Provide the [X, Y] coordinate of the cell's center where the given text is located.  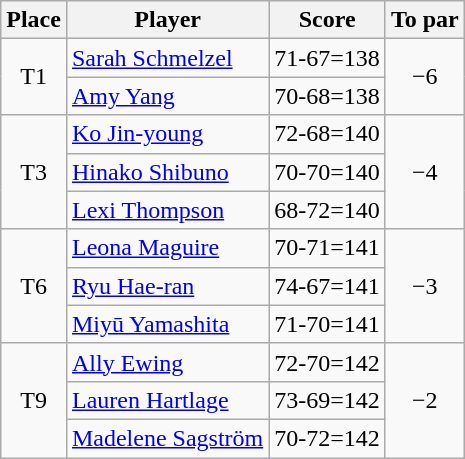
Leona Maguire [167, 248]
−6 [424, 77]
T9 [34, 400]
68-72=140 [328, 210]
−3 [424, 286]
Madelene Sagström [167, 438]
Lexi Thompson [167, 210]
71-70=141 [328, 324]
Sarah Schmelzel [167, 58]
70-70=140 [328, 172]
T6 [34, 286]
71-67=138 [328, 58]
T3 [34, 172]
Lauren Hartlage [167, 400]
Player [167, 20]
74-67=141 [328, 286]
72-68=140 [328, 134]
72-70=142 [328, 362]
Ryu Hae-ran [167, 286]
−2 [424, 400]
70-68=138 [328, 96]
To par [424, 20]
Ally Ewing [167, 362]
T1 [34, 77]
Hinako Shibuno [167, 172]
Score [328, 20]
Amy Yang [167, 96]
Ko Jin-young [167, 134]
70-72=142 [328, 438]
70-71=141 [328, 248]
Place [34, 20]
−4 [424, 172]
Miyū Yamashita [167, 324]
73-69=142 [328, 400]
